Find where the given text appears and provide that cell's center as [x, y] coordinate. 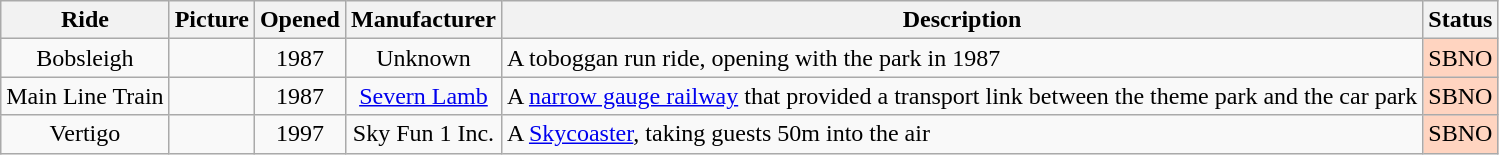
Status [1460, 20]
Main Line Train [85, 96]
Bobsleigh [85, 58]
Description [962, 20]
Manufacturer [423, 20]
A Skycoaster, taking guests 50m into the air [962, 134]
Opened [300, 20]
A narrow gauge railway that provided a transport link between the theme park and the car park [962, 96]
Ride [85, 20]
Picture [212, 20]
Unknown [423, 58]
Sky Fun 1 Inc. [423, 134]
Vertigo [85, 134]
1997 [300, 134]
Severn Lamb [423, 96]
A toboggan run ride, opening with the park in 1987 [962, 58]
